Identify which cell holds the provided text, then report its [X, Y] central coordinate. 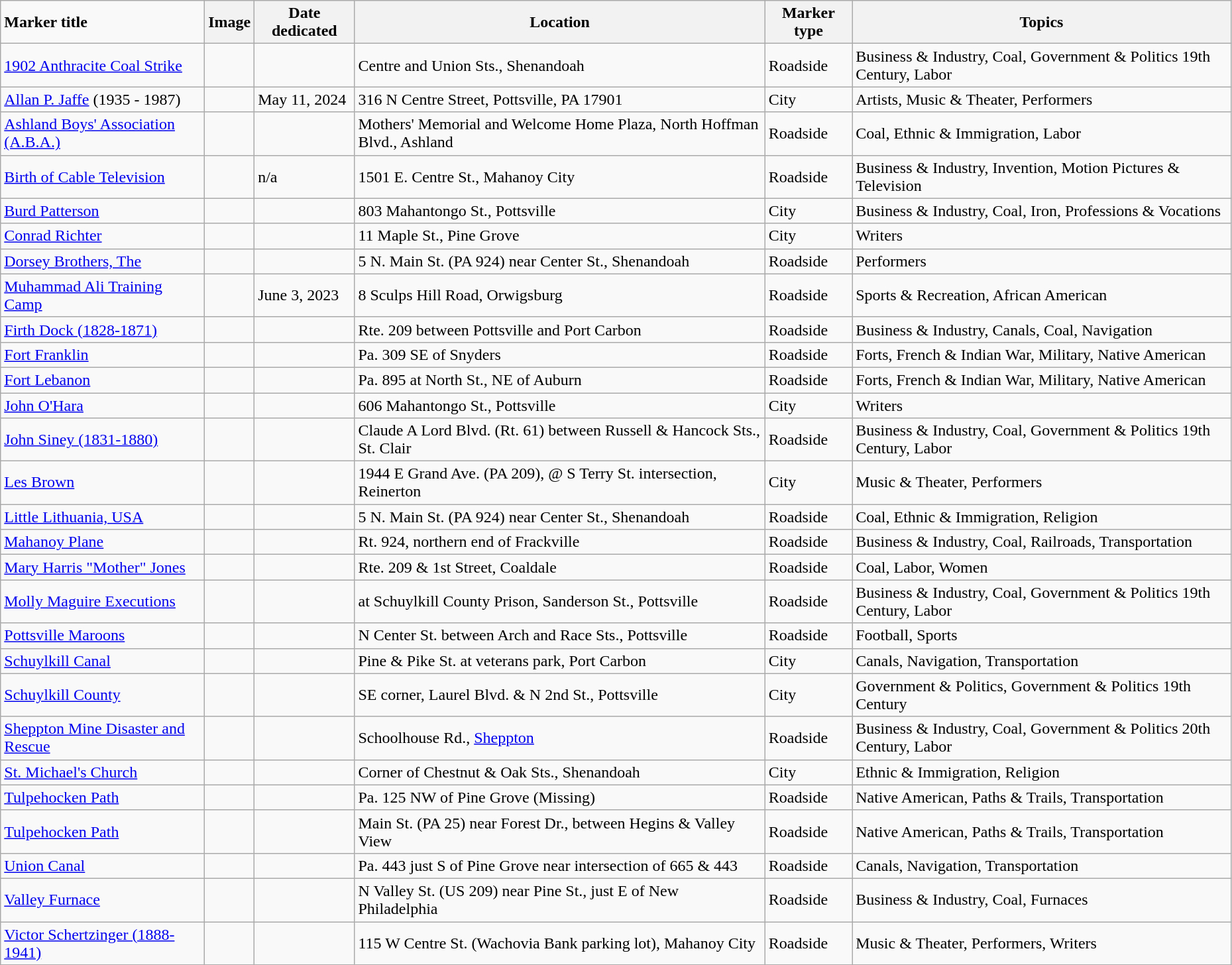
Date dedicated [305, 23]
Corner of Chestnut & Oak Sts., Shenandoah [559, 772]
Union Canal [103, 866]
Image [229, 23]
Allan P. Jaffe (1935 - 1987) [103, 99]
Business & Industry, Invention, Motion Pictures & Television [1042, 176]
Les Brown [103, 482]
Fort Lebanon [103, 380]
Dorsey Brothers, The [103, 261]
John O'Hara [103, 405]
Football, Sports [1042, 636]
8 Sculps Hill Road, Orwigsburg [559, 296]
Victor Schertzinger (1888-1941) [103, 942]
Topics [1042, 23]
SE corner, Laurel Blvd. & N 2nd St., Pottsville [559, 695]
Business & Industry, Coal, Government & Politics 20th Century, Labor [1042, 738]
Rte. 209 between Pottsville and Port Carbon [559, 329]
Pa. 125 NW of Pine Grove (Missing) [559, 797]
Valley Furnace [103, 900]
1501 E. Centre St., Mahanoy City [559, 176]
Music & Theater, Performers [1042, 482]
316 N Centre Street, Pottsville, PA 17901 [559, 99]
Marker title [103, 23]
Burd Patterson [103, 211]
1944 E Grand Ave. (PA 209), @ S Terry St. intersection, Reinerton [559, 482]
115 W Centre St. (Wachovia Bank parking lot), Mahanoy City [559, 942]
Firth Dock (1828-1871) [103, 329]
Marker type [809, 23]
Mary Harris "Mother" Jones [103, 567]
Schuylkill County [103, 695]
Sports & Recreation, African American [1042, 296]
Little Lithuania, USA [103, 517]
Government & Politics, Government & Politics 19th Century [1042, 695]
at Schuylkill County Prison, Sanderson St., Pottsville [559, 602]
May 11, 2024 [305, 99]
Music & Theater, Performers, Writers [1042, 942]
St. Michael's Church [103, 772]
Sheppton Mine Disaster and Rescue [103, 738]
Birth of Cable Television [103, 176]
Mahanoy Plane [103, 542]
Main St. (PA 25) near Forest Dr., between Hegins & Valley View [559, 831]
Pottsville Maroons [103, 636]
Mothers' Memorial and Welcome Home Plaza, North Hoffman Blvd., Ashland [559, 134]
Schoolhouse Rd., Sheppton [559, 738]
Pa. 309 SE of Snyders [559, 355]
Pine & Pike St. at veterans park, Port Carbon [559, 661]
Business & Industry, Coal, Railroads, Transportation [1042, 542]
Coal, Labor, Women [1042, 567]
Coal, Ethnic & Immigration, Religion [1042, 517]
June 3, 2023 [305, 296]
Pa. 443 just S of Pine Grove near intersection of 665 & 443 [559, 866]
Pa. 895 at North St., NE of Auburn [559, 380]
Coal, Ethnic & Immigration, Labor [1042, 134]
N Center St. between Arch and Race Sts., Pottsville [559, 636]
n/a [305, 176]
Muhammad Ali Training Camp [103, 296]
Rt. 924, northern end of Frackville [559, 542]
John Siney (1831-1880) [103, 440]
Business & Industry, Canals, Coal, Navigation [1042, 329]
N Valley St. (US 209) near Pine St., just E of New Philadelphia [559, 900]
803 Mahantongo St., Pottsville [559, 211]
Conrad Richter [103, 236]
Fort Franklin [103, 355]
Molly Maguire Executions [103, 602]
Ethnic & Immigration, Religion [1042, 772]
Location [559, 23]
Centre and Union Sts., Shenandoah [559, 65]
Rte. 209 & 1st Street, Coaldale [559, 567]
606 Mahantongo St., Pottsville [559, 405]
Schuylkill Canal [103, 661]
11 Maple St., Pine Grove [559, 236]
Business & Industry, Coal, Iron, Professions & Vocations [1042, 211]
Ashland Boys' Association (A.B.A.) [103, 134]
Claude A Lord Blvd. (Rt. 61) between Russell & Hancock Sts., St. Clair [559, 440]
Business & Industry, Coal, Furnaces [1042, 900]
1902 Anthracite Coal Strike [103, 65]
Artists, Music & Theater, Performers [1042, 99]
Performers [1042, 261]
